From the cell containing the given text, extract its center point as [X, Y] coordinate. 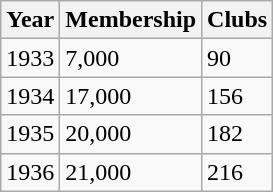
1934 [30, 96]
216 [238, 172]
182 [238, 134]
Clubs [238, 20]
17,000 [131, 96]
156 [238, 96]
21,000 [131, 172]
1933 [30, 58]
20,000 [131, 134]
Membership [131, 20]
1936 [30, 172]
90 [238, 58]
Year [30, 20]
1935 [30, 134]
7,000 [131, 58]
